Return the (x, y) coordinate for the center point of the cell that contains the specified text.  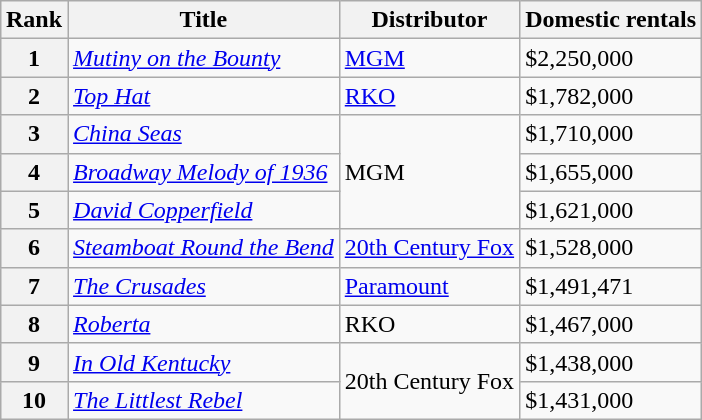
$1,621,000 (611, 210)
Roberta (204, 324)
Top Hat (204, 96)
8 (34, 324)
2 (34, 96)
$1,782,000 (611, 96)
9 (34, 362)
$1,655,000 (611, 172)
In Old Kentucky (204, 362)
Domestic rentals (611, 20)
$1,528,000 (611, 248)
$1,491,471 (611, 286)
Title (204, 20)
The Littlest Rebel (204, 400)
Broadway Melody of 1936 (204, 172)
The Crusades (204, 286)
Paramount (429, 286)
3 (34, 134)
6 (34, 248)
$2,250,000 (611, 58)
4 (34, 172)
7 (34, 286)
5 (34, 210)
10 (34, 400)
Distributor (429, 20)
$1,438,000 (611, 362)
David Copperfield (204, 210)
$1,710,000 (611, 134)
$1,467,000 (611, 324)
1 (34, 58)
China Seas (204, 134)
Steamboat Round the Bend (204, 248)
$1,431,000 (611, 400)
Mutiny on the Bounty (204, 58)
Rank (34, 20)
